Scan for the cell matching the given text and deliver its (X, Y) coordinate at center. 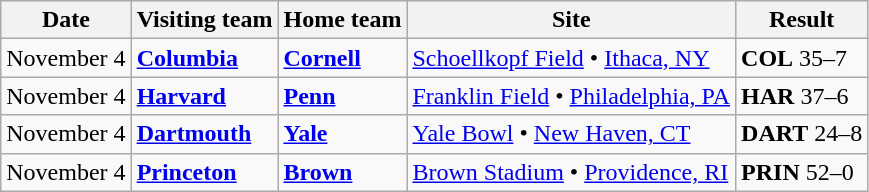
Brown (342, 172)
Princeton (204, 172)
Penn (342, 96)
Home team (342, 20)
Brown Stadium • Providence, RI (572, 172)
Columbia (204, 58)
Visiting team (204, 20)
Yale (342, 134)
HAR 37–6 (802, 96)
Yale Bowl • New Haven, CT (572, 134)
Schoellkopf Field • Ithaca, NY (572, 58)
Date (66, 20)
Cornell (342, 58)
Result (802, 20)
Franklin Field • Philadelphia, PA (572, 96)
Dartmouth (204, 134)
Harvard (204, 96)
Site (572, 20)
COL 35–7 (802, 58)
DART 24–8 (802, 134)
PRIN 52–0 (802, 172)
